Identify which cell holds the provided text, then report its [x, y] central coordinate. 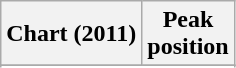
Chart (2011) [72, 34]
Peakposition [188, 34]
